Locate the cell with the specified text and output its [x, y] center coordinate. 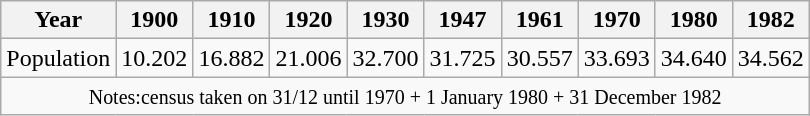
Notes:census taken on 31/12 until 1970 + 1 January 1980 + 31 December 1982 [406, 96]
1961 [540, 20]
21.006 [308, 58]
1930 [386, 20]
1920 [308, 20]
1980 [694, 20]
1982 [770, 20]
16.882 [232, 58]
1900 [154, 20]
Population [58, 58]
1970 [616, 20]
1947 [462, 20]
33.693 [616, 58]
34.562 [770, 58]
1910 [232, 20]
30.557 [540, 58]
10.202 [154, 58]
34.640 [694, 58]
Year [58, 20]
31.725 [462, 58]
32.700 [386, 58]
